Locate the cell with the specified text and output its [X, Y] center coordinate. 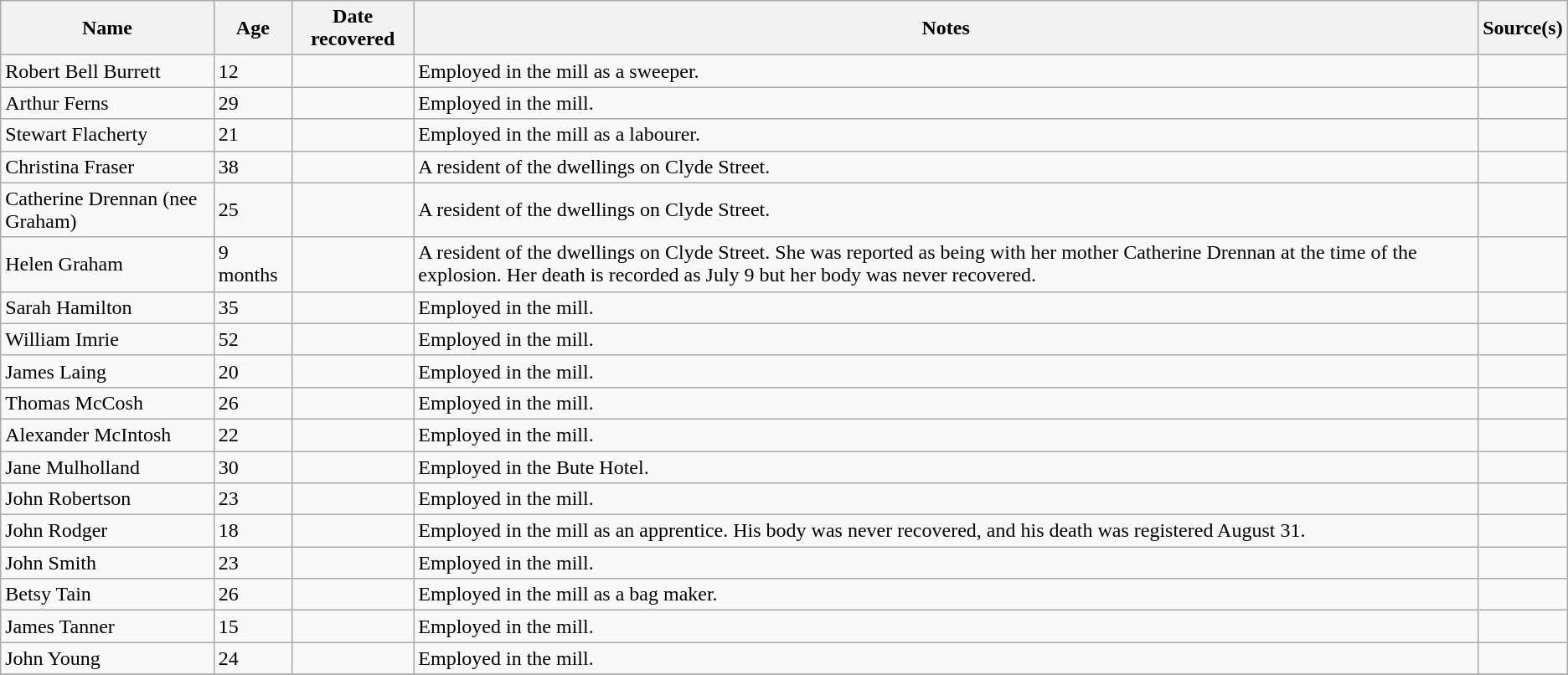
Stewart Flacherty [107, 135]
38 [253, 167]
James Laing [107, 371]
Thomas McCosh [107, 403]
Betsy Tain [107, 595]
Source(s) [1523, 28]
Employed in the mill as an apprentice. His body was never recovered, and his death was registered August 31. [946, 531]
12 [253, 71]
35 [253, 307]
Employed in the mill as a bag maker. [946, 595]
22 [253, 435]
Helen Graham [107, 265]
Christina Fraser [107, 167]
John Young [107, 658]
52 [253, 339]
15 [253, 626]
John Smith [107, 563]
Catherine Drennan (nee Graham) [107, 209]
25 [253, 209]
Robert Bell Burrett [107, 71]
24 [253, 658]
Age [253, 28]
9 months [253, 265]
William Imrie [107, 339]
Employed in the mill as a labourer. [946, 135]
Arthur Ferns [107, 103]
James Tanner [107, 626]
John Rodger [107, 531]
Employed in the Bute Hotel. [946, 466]
30 [253, 466]
20 [253, 371]
Notes [946, 28]
18 [253, 531]
John Robertson [107, 499]
Alexander McIntosh [107, 435]
29 [253, 103]
21 [253, 135]
Name [107, 28]
Jane Mulholland [107, 466]
Employed in the mill as a sweeper. [946, 71]
Sarah Hamilton [107, 307]
Date recovered [352, 28]
